Return the [X, Y] coordinate for the center point of the cell that contains the specified text.  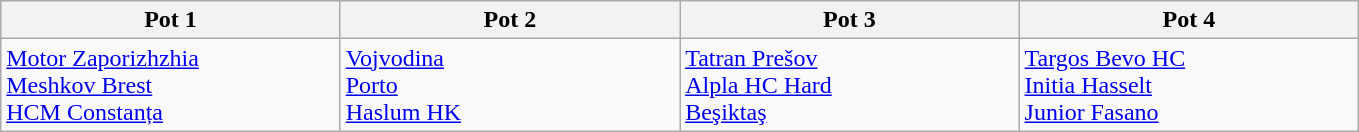
Targos Bevo HC Initia Hasselt Junior Fasano [1188, 85]
Motor Zaporizhzhia Meshkov Brest HCM Constanța [170, 85]
Tatran Prešov Alpla HC Hard Beşiktaş [850, 85]
Pot 1 [170, 20]
Pot 3 [850, 20]
Pot 4 [1188, 20]
Vojvodina Porto Haslum HK [510, 85]
Pot 2 [510, 20]
